Detect which cell encompasses the target text, then output its [x, y] center coordinate. 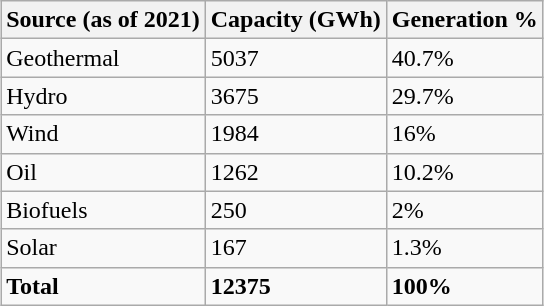
40.7% [464, 58]
Oil [104, 172]
Source (as of 2021) [104, 20]
Total [104, 286]
250 [296, 210]
1.3% [464, 248]
5037 [296, 58]
16% [464, 134]
2% [464, 210]
3675 [296, 96]
Capacity (GWh) [296, 20]
Biofuels [104, 210]
1262 [296, 172]
Generation % [464, 20]
100% [464, 286]
12375 [296, 286]
1984 [296, 134]
Solar [104, 248]
Wind [104, 134]
167 [296, 248]
29.7% [464, 96]
10.2% [464, 172]
Hydro [104, 96]
Geothermal [104, 58]
